Identify which cell holds the provided text, then report its [x, y] central coordinate. 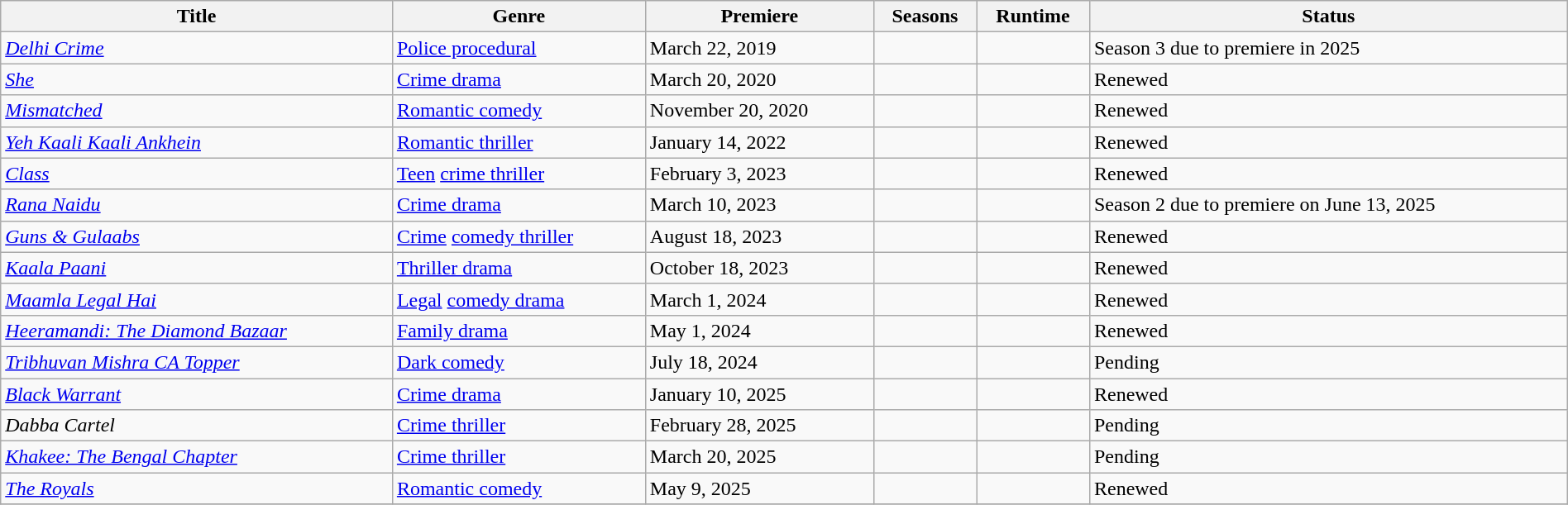
May 9, 2025 [759, 488]
January 10, 2025 [759, 394]
Delhi Crime [197, 48]
Thriller drama [519, 268]
Guns & Gulaabs [197, 236]
Black Warrant [197, 394]
Legal comedy drama [519, 299]
Khakee: The Bengal Chapter [197, 457]
March 20, 2025 [759, 457]
Season 3 due to premiere in 2025 [1328, 48]
July 18, 2024 [759, 362]
Crime comedy thriller [519, 236]
Genre [519, 17]
Teen crime thriller [519, 174]
The Royals [197, 488]
She [197, 79]
Season 2 due to premiere on June 13, 2025 [1328, 205]
February 3, 2023 [759, 174]
March 22, 2019 [759, 48]
Yeh Kaali Kaali Ankhein [197, 142]
Romantic thriller [519, 142]
March 1, 2024 [759, 299]
Mismatched [197, 111]
Premiere [759, 17]
May 1, 2024 [759, 331]
Family drama [519, 331]
Kaala Paani [197, 268]
November 20, 2020 [759, 111]
Heeramandi: The Diamond Bazaar [197, 331]
March 10, 2023 [759, 205]
Runtime [1034, 17]
Maamla Legal Hai [197, 299]
Status [1328, 17]
January 14, 2022 [759, 142]
Dark comedy [519, 362]
Seasons [925, 17]
October 18, 2023 [759, 268]
Title [197, 17]
Police procedural [519, 48]
Class [197, 174]
February 28, 2025 [759, 426]
August 18, 2023 [759, 236]
March 20, 2020 [759, 79]
Rana Naidu [197, 205]
Tribhuvan Mishra CA Topper [197, 362]
Dabba Cartel [197, 426]
